Search for the cell housing the specified text and yield its (x, y) center coordinate. 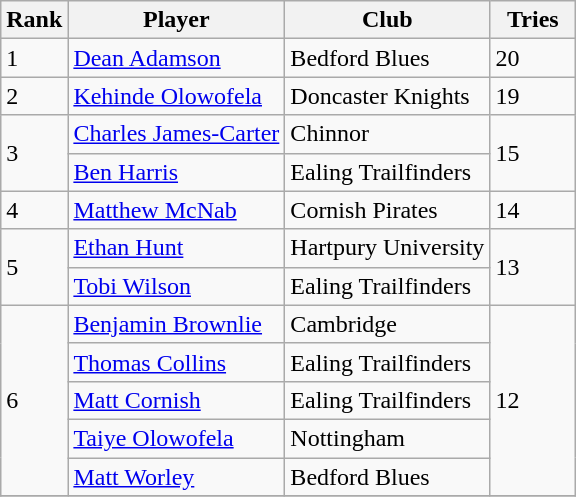
14 (533, 210)
Thomas Collins (176, 362)
Tobi Wilson (176, 286)
Matthew McNab (176, 210)
19 (533, 96)
Doncaster Knights (388, 96)
12 (533, 400)
5 (34, 267)
20 (533, 58)
Matt Worley (176, 477)
Cambridge (388, 324)
6 (34, 400)
Kehinde Olowofela (176, 96)
13 (533, 267)
Player (176, 20)
Rank (34, 20)
Ben Harris (176, 172)
15 (533, 153)
Chinnor (388, 134)
Charles James-Carter (176, 134)
4 (34, 210)
Tries (533, 20)
Benjamin Brownlie (176, 324)
Ethan Hunt (176, 248)
Cornish Pirates (388, 210)
2 (34, 96)
Dean Adamson (176, 58)
Matt Cornish (176, 400)
Nottingham (388, 438)
Taiye Olowofela (176, 438)
3 (34, 153)
1 (34, 58)
Club (388, 20)
Hartpury University (388, 248)
